Determine the [x, y] coordinate at the center of the cell enclosing the given text.  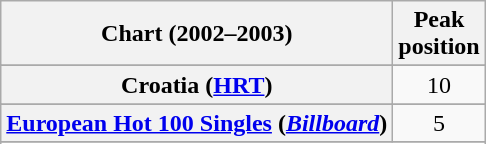
10 [439, 85]
European Hot 100 Singles (Billboard) [197, 123]
Croatia (HRT) [197, 85]
Chart (2002–2003) [197, 34]
5 [439, 123]
Peakposition [439, 34]
